Detect which cell encompasses the target text, then output its (X, Y) center coordinate. 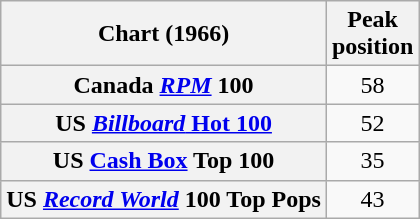
Peakposition (372, 34)
43 (372, 199)
52 (372, 123)
Canada RPM 100 (164, 85)
US Record World 100 Top Pops (164, 199)
US Cash Box Top 100 (164, 161)
35 (372, 161)
Chart (1966) (164, 34)
US Billboard Hot 100 (164, 123)
58 (372, 85)
